Detect which cell encompasses the target text, then output its [x, y] center coordinate. 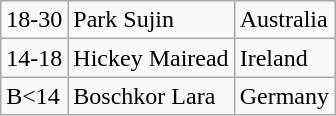
18-30 [34, 20]
Germany [284, 96]
Park Sujin [151, 20]
B<14 [34, 96]
14-18 [34, 58]
Hickey Mairead [151, 58]
Australia [284, 20]
Boschkor Lara [151, 96]
Ireland [284, 58]
